From the cell containing the given text, extract its center point as (X, Y) coordinate. 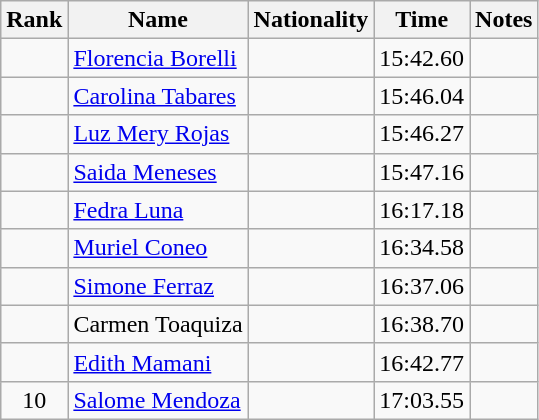
15:42.60 (422, 58)
Fedra Luna (158, 210)
Nationality (311, 20)
Notes (504, 20)
16:34.58 (422, 248)
Rank (34, 20)
Simone Ferraz (158, 286)
15:46.04 (422, 96)
15:47.16 (422, 172)
10 (34, 400)
16:38.70 (422, 324)
Muriel Coneo (158, 248)
16:17.18 (422, 210)
Luz Mery Rojas (158, 134)
17:03.55 (422, 400)
16:37.06 (422, 286)
15:46.27 (422, 134)
16:42.77 (422, 362)
Edith Mamani (158, 362)
Carmen Toaquiza (158, 324)
Saida Meneses (158, 172)
Time (422, 20)
Carolina Tabares (158, 96)
Florencia Borelli (158, 58)
Salome Mendoza (158, 400)
Name (158, 20)
